Extract the (X, Y) coordinate from the center of the cell holding the provided text.  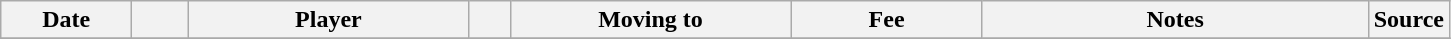
Player (328, 20)
Date (66, 20)
Source (1408, 20)
Moving to (650, 20)
Fee (886, 20)
Notes (1175, 20)
